Output the [x, y] coordinate of the center of the cell containing the given text.  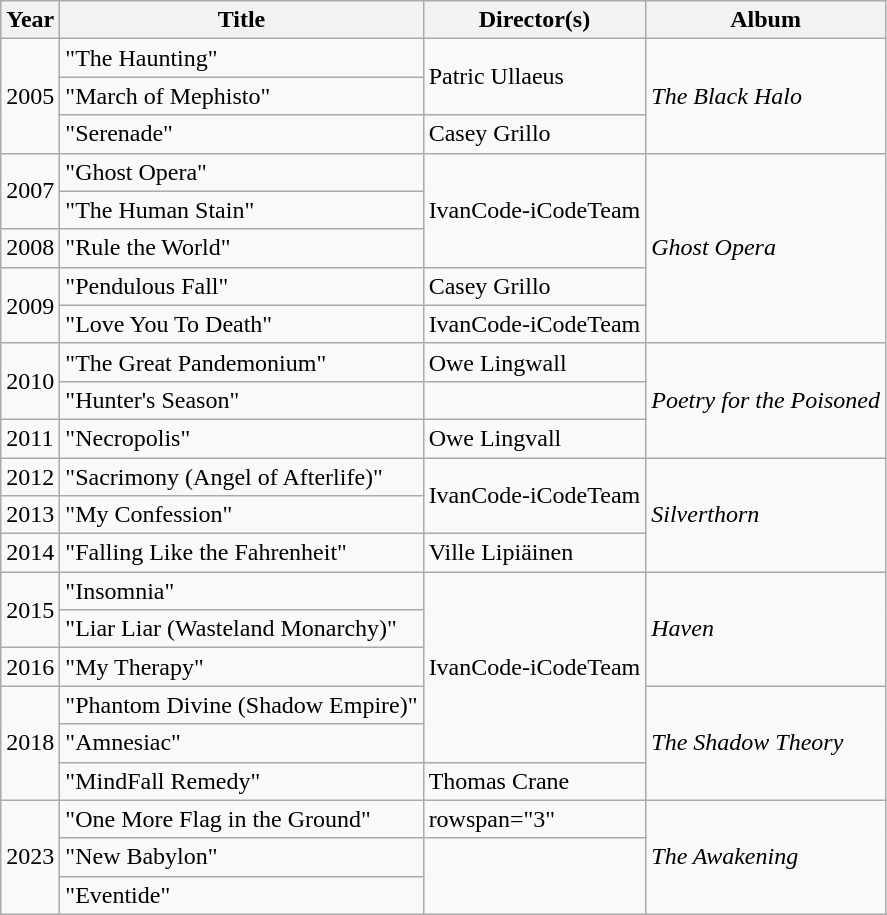
"Eventide" [242, 895]
2005 [30, 96]
"The Human Stain" [242, 210]
Director(s) [534, 20]
Ville Lipiäinen [534, 553]
Patric Ullaeus [534, 77]
2013 [30, 515]
Owe Lingvall [534, 438]
2016 [30, 667]
Title [242, 20]
"My Therapy" [242, 667]
"Love You To Death" [242, 324]
2015 [30, 610]
"Rule the World" [242, 248]
"MindFall Remedy" [242, 781]
2007 [30, 191]
"Falling Like the Fahrenheit" [242, 553]
The Black Halo [766, 96]
Ghost Opera [766, 248]
Album [766, 20]
"My Confession" [242, 515]
The Awakening [766, 857]
Year [30, 20]
Silverthorn [766, 515]
2009 [30, 305]
"Serenade" [242, 134]
"One More Flag in the Ground" [242, 819]
2008 [30, 248]
"Amnesiac" [242, 743]
"Insomnia" [242, 591]
rowspan="3" [534, 819]
"March of Mephisto" [242, 96]
2023 [30, 857]
"Necropolis" [242, 438]
"Hunter's Season" [242, 400]
The Shadow Theory [766, 743]
Poetry for the Poisoned [766, 400]
2012 [30, 477]
2018 [30, 743]
Thomas Crane [534, 781]
"Sacrimony (Angel of Afterlife)" [242, 477]
"Pendulous Fall" [242, 286]
"Liar Liar (Wasteland Monarchy)" [242, 629]
Owe Lingwall [534, 362]
"The Great Pandemonium" [242, 362]
2010 [30, 381]
2014 [30, 553]
"Phantom Divine (Shadow Empire)" [242, 705]
"The Haunting" [242, 58]
2011 [30, 438]
Haven [766, 629]
"Ghost Opera" [242, 172]
"New Babylon" [242, 857]
